For the text-containing cell, return its midpoint in [X, Y] coordinate format. 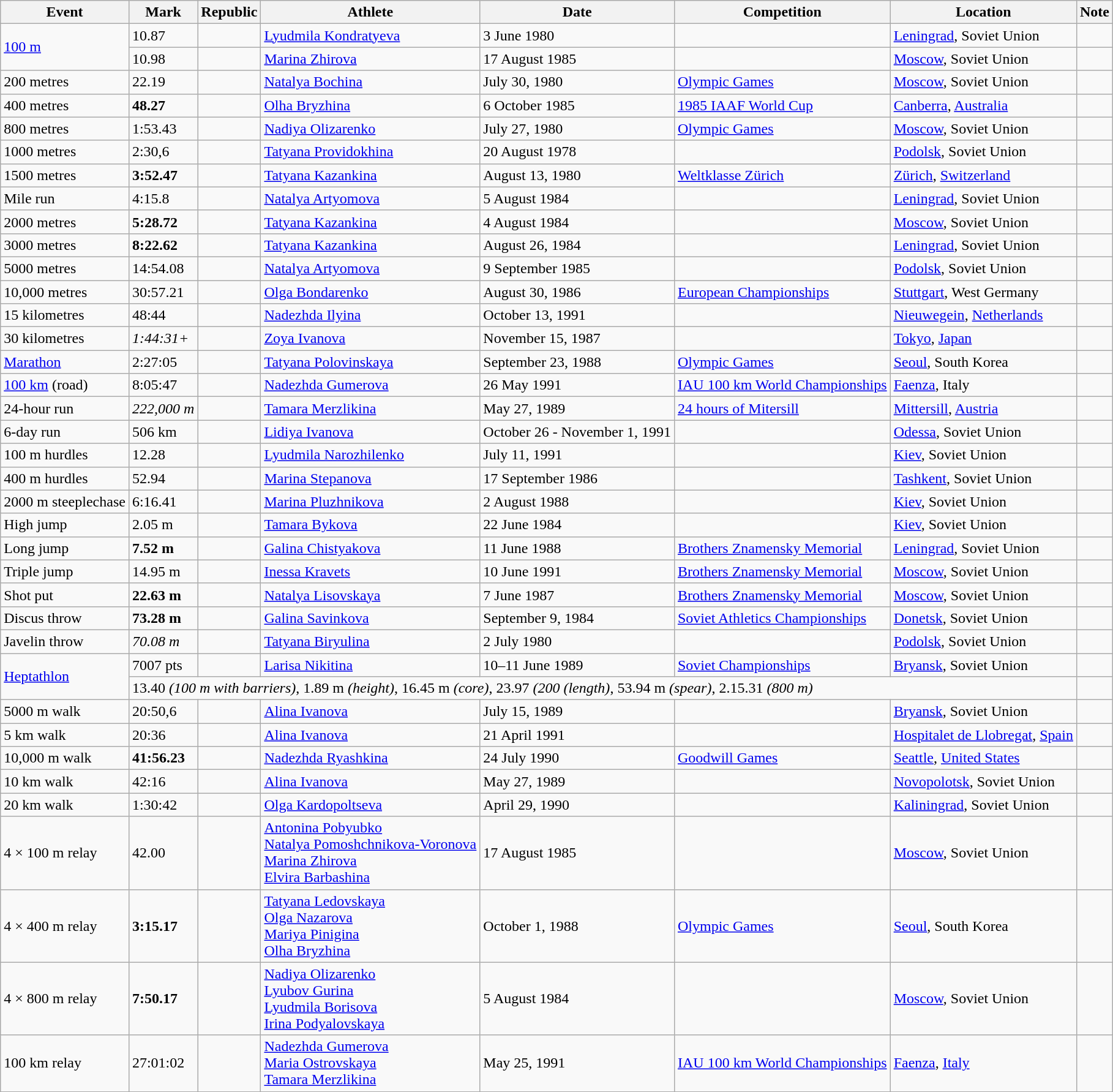
Javelin throw [65, 641]
48.27 [163, 105]
Kaliningrad, Soviet Union [983, 805]
Natalya Bochina [370, 82]
1:30:42 [163, 805]
7 June 1987 [577, 595]
Zürich, Switzerland [983, 175]
Weltklasse Zürich [782, 175]
100 m hurdles [65, 455]
1:53.43 [163, 129]
Republic [229, 12]
Marina Stepanova [370, 478]
15 kilometres [65, 315]
100 km relay [65, 1063]
Seattle, United States [983, 758]
Inessa Kravets [370, 571]
August 30, 1986 [577, 292]
Novopolotsk, Soviet Union [983, 781]
Event [65, 12]
14.95 m [163, 571]
1000 metres [65, 152]
Olga Kardopoltseva [370, 805]
August 13, 1980 [577, 175]
2:27:05 [163, 362]
Tamara Bykova [370, 525]
222,000 m [163, 409]
8:22.62 [163, 245]
22 June 1984 [577, 525]
Athlete [370, 12]
10,000 metres [65, 292]
April 29, 1990 [577, 805]
Location [983, 12]
3:52.47 [163, 175]
2.05 m [163, 525]
200 metres [65, 82]
Note [1095, 12]
Mark [163, 12]
Tokyo, Japan [983, 339]
10.98 [163, 59]
42:16 [163, 781]
Galina Chistyakova [370, 548]
Tatyana Providokhina [370, 152]
Nadezhda Ilyina [370, 315]
73.28 m [163, 618]
Heptathlon [65, 676]
Canberra, Australia [983, 105]
506 km [163, 432]
Lidiya Ivanova [370, 432]
5000 m walk [65, 712]
24-hour run [65, 409]
Zoya Ivanova [370, 339]
2000 metres [65, 222]
Soviet Athletics Championships [782, 618]
4 × 800 m relay [65, 998]
7:50.17 [163, 998]
Nadezhda Gumerova [370, 385]
42.00 [163, 853]
400 metres [65, 105]
Mile run [65, 198]
7.52 m [163, 548]
Stuttgart, West Germany [983, 292]
800 metres [65, 129]
12.28 [163, 455]
6:16.41 [163, 502]
Competition [782, 12]
30 kilometres [65, 339]
14:54.08 [163, 268]
July 30, 1980 [577, 82]
3 June 1980 [577, 36]
48:44 [163, 315]
5000 metres [65, 268]
24 July 1990 [577, 758]
6-day run [65, 432]
Marathon [65, 362]
52.94 [163, 478]
30:57.21 [163, 292]
70.08 m [163, 641]
4 × 400 m relay [65, 926]
Triple jump [65, 571]
8:05:47 [163, 385]
41:56.23 [163, 758]
Lyudmila Narozhilenko [370, 455]
October 1, 1988 [577, 926]
22.63 m [163, 595]
2 July 1980 [577, 641]
13.40 (100 m with barriers), 1.89 m (height), 16.45 m (core), 23.97 (200 (length), 53.94 m (spear), 2.15.31 (800 m) [602, 688]
10 km walk [65, 781]
July 11, 1991 [577, 455]
Nadiya Olizarenko [370, 129]
1500 metres [65, 175]
5 km walk [65, 735]
Shot put [65, 595]
Olha Bryzhina [370, 105]
27:01:02 [163, 1063]
Marina Pluzhnikova [370, 502]
September 23, 1988 [577, 362]
Tamara Merzlikina [370, 409]
21 April 1991 [577, 735]
Tatyana Polovinskaya [370, 362]
Larisa Nikitina [370, 665]
Discus throw [65, 618]
9 September 1985 [577, 268]
November 15, 1987 [577, 339]
Odessa, Soviet Union [983, 432]
Nieuwegein, Netherlands [983, 315]
26 May 1991 [577, 385]
22.19 [163, 82]
European Championships [782, 292]
1985 IAAF World Cup [782, 105]
20 km walk [65, 805]
Nadiya OlizarenkoLyubov GurinaLyudmila BorisovaIrina Podyalovskaya [370, 998]
2 August 1988 [577, 502]
11 June 1988 [577, 548]
Natalya Lisovskaya [370, 595]
July 27, 1980 [577, 129]
July 15, 1989 [577, 712]
10,000 m walk [65, 758]
3000 metres [65, 245]
2000 m steeplechase [65, 502]
10 June 1991 [577, 571]
Nadezhda GumerovaMaria OstrovskayaTamara Merzlikina [370, 1063]
Donetsk, Soviet Union [983, 618]
20 August 1978 [577, 152]
400 m hurdles [65, 478]
100 km (road) [65, 385]
August 26, 1984 [577, 245]
1:44:31+ [163, 339]
Olga Bondarenko [370, 292]
October 26 - November 1, 1991 [577, 432]
4 August 1984 [577, 222]
Tashkent, Soviet Union [983, 478]
Lyudmila Kondratyeva [370, 36]
May 25, 1991 [577, 1063]
3:15.17 [163, 926]
High jump [65, 525]
Mittersill, Austria [983, 409]
October 13, 1991 [577, 315]
Soviet Championships [782, 665]
Long jump [65, 548]
Nadezhda Ryashkina [370, 758]
6 October 1985 [577, 105]
4 × 100 m relay [65, 853]
24 hours of Mitersill [782, 409]
Antonina PobyubkoNatalya Pomoshchnikova-VoronovaMarina ZhirovaElvira Barbashina [370, 853]
Goodwill Games [782, 758]
Tatyana LedovskayaOlga NazarovaMariya Pinigina Olha Bryzhina [370, 926]
100 m [65, 47]
10.87 [163, 36]
20:36 [163, 735]
10–11 June 1989 [577, 665]
Tatyana Biryulina [370, 641]
Hospitalet de Llobregat, Spain [983, 735]
4:15.8 [163, 198]
September 9, 1984 [577, 618]
17 September 1986 [577, 478]
7007 pts [163, 665]
Marina Zhirova [370, 59]
2:30,6 [163, 152]
Galina Savinkova [370, 618]
Date [577, 12]
5:28.72 [163, 222]
20:50,6 [163, 712]
